Identify which cell holds the provided text, then report its [X, Y] central coordinate. 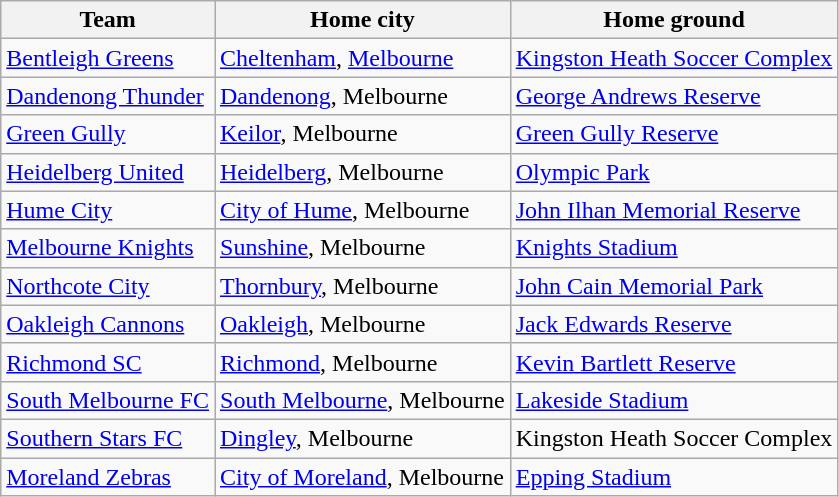
Olympic Park [674, 172]
Richmond, Melbourne [362, 362]
John Ilhan Memorial Reserve [674, 210]
Southern Stars FC [108, 438]
Thornbury, Melbourne [362, 286]
Dingley, Melbourne [362, 438]
City of Moreland, Melbourne [362, 477]
Dandenong Thunder [108, 96]
South Melbourne, Melbourne [362, 400]
Jack Edwards Reserve [674, 324]
Sunshine, Melbourne [362, 248]
Northcote City [108, 286]
Heidelberg United [108, 172]
Richmond SC [108, 362]
Home city [362, 20]
Moreland Zebras [108, 477]
Heidelberg, Melbourne [362, 172]
John Cain Memorial Park [674, 286]
Oakleigh, Melbourne [362, 324]
Team [108, 20]
Cheltenham, Melbourne [362, 58]
Home ground [674, 20]
City of Hume, Melbourne [362, 210]
Melbourne Knights [108, 248]
Kevin Bartlett Reserve [674, 362]
Oakleigh Cannons [108, 324]
Dandenong, Melbourne [362, 96]
Knights Stadium [674, 248]
Bentleigh Greens [108, 58]
Keilor, Melbourne [362, 134]
Hume City [108, 210]
South Melbourne FC [108, 400]
Epping Stadium [674, 477]
George Andrews Reserve [674, 96]
Green Gully [108, 134]
Lakeside Stadium [674, 400]
Green Gully Reserve [674, 134]
